Pinpoint the cell where the given text exists, returning its (x, y) midpoint coordinate. 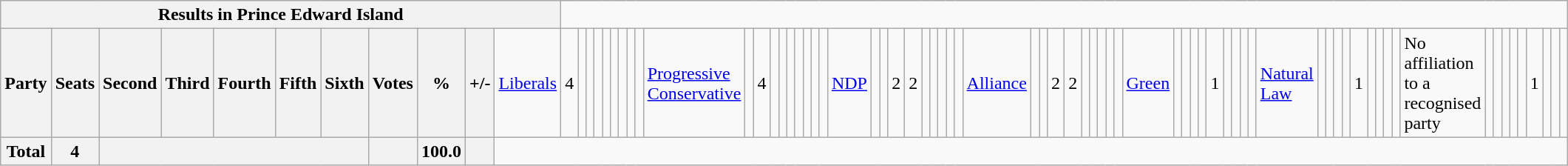
Green (1148, 83)
% (441, 83)
Seats (75, 83)
Fifth (298, 83)
Votes (393, 83)
Liberals (528, 83)
Party (26, 83)
No affiliation to a recognised party (1443, 83)
Alliance (997, 83)
NDP (849, 83)
Natural Law (1286, 83)
Sixth (345, 83)
Fourth (244, 83)
Total (26, 151)
Results in Prince Edward Island (281, 15)
100.0 (441, 151)
Progressive Conservative (694, 83)
Third (188, 83)
Second (130, 83)
+/- (481, 83)
